For the text-containing cell, return its midpoint in [X, Y] coordinate format. 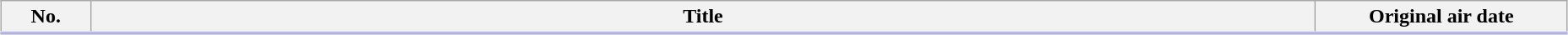
Original air date [1441, 17]
Title [703, 17]
No. [46, 17]
